Capture the cell that displays the provided text and extract its (x, y) central coordinate. 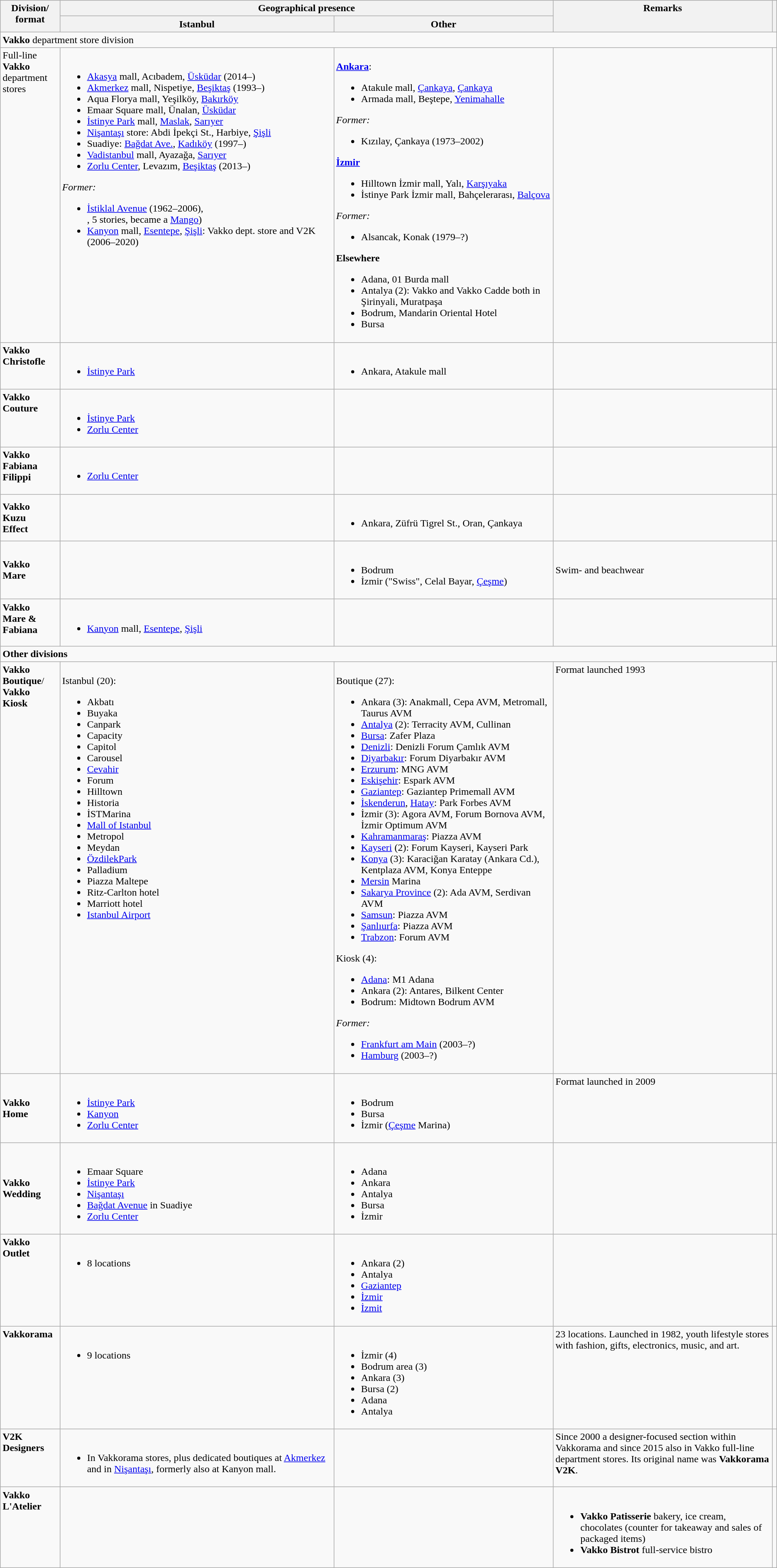
9 locations (197, 1378)
Geographical presence (306, 8)
İstinye ParkKanyonZorlu Center (197, 1108)
Ankara (2)AntalyaGaziantepİzmirİzmit (443, 1280)
Other (443, 24)
Since 2000 a designer-focused section within Vakkorama and since 2015 also in Vakko full-line department stores. Its original name was Vakkorama V2K. (662, 1458)
İzmir (4)Bodrum area (3)Ankara (3)Bursa (2)AdanaAntalya (443, 1378)
VakkoFabianaFilippi (30, 470)
Zorlu Center (197, 470)
Kanyon mall, Esentepe, Şişli (197, 622)
Emaar Squareİstinye ParkNişantaşıBağdat Avenue in SuadiyeZorlu Center (197, 1189)
Remarks (662, 16)
VakkoMare &Fabiana (30, 622)
Division/format (30, 16)
Vakko Patisserie bakery, ice cream, chocolates (counter for takeaway and sales of packaged items)Vakko Bistrot full-service bistro (662, 1527)
AdanaAnkaraAntalyaBursaİzmir (443, 1189)
Ankara, Atakule mall (443, 366)
In Vakkorama stores, plus dedicated boutiques at Akmerkez and in Nişantaşı, formerly also at Kanyon mall. (197, 1458)
Vakko Outlet (30, 1280)
Other divisions (388, 654)
BodrumBursaİzmir (Çeşme Marina) (443, 1108)
Istanbul (197, 24)
Swim- and beachwear (662, 570)
VakkoBoutique/VakkoKiosk (30, 867)
İstinye ParkZorlu Center (197, 418)
VakkoMare (30, 570)
Format launched in 2009 (662, 1108)
Ankara, Züfrü Tigrel St., Oran, Çankaya (443, 518)
Vakko department store division (388, 40)
Full-lineVakkodepartmentstores (30, 195)
8 locations (197, 1280)
Vakkorama (30, 1378)
VakkoCouture (30, 418)
Vakko Home (30, 1108)
V2K Designers (30, 1458)
VakkoChristofle (30, 366)
Vakko Wedding (30, 1189)
VakkoKuzuEffect (30, 518)
İstinye Park (197, 366)
Format launched 1993 (662, 867)
Bodrumİzmir ("Swiss", Celal Bayar, Çeşme) (443, 570)
Vakko L'Atelier (30, 1527)
23 locations. Launched in 1982, youth lifestyle stores with fashion, gifts, electronics, music, and art. (662, 1378)
